Output the (x, y) coordinate of the center of the cell containing the given text.  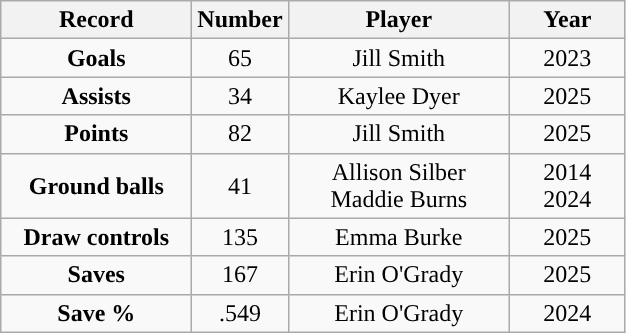
Year (567, 20)
Goals (96, 58)
Emma Burke (398, 237)
20142024 (567, 186)
82 (240, 134)
34 (240, 96)
Saves (96, 275)
Number (240, 20)
Points (96, 134)
.549 (240, 313)
Kaylee Dyer (398, 96)
41 (240, 186)
167 (240, 275)
Player (398, 20)
Assists (96, 96)
135 (240, 237)
2023 (567, 58)
Draw controls (96, 237)
Record (96, 20)
Allison SilberMaddie Burns (398, 186)
Ground balls (96, 186)
Save % (96, 313)
65 (240, 58)
2024 (567, 313)
